Find where the given text appears and provide that cell's center as [X, Y] coordinate. 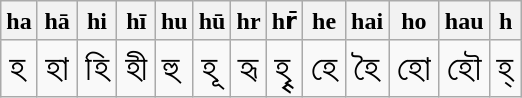
হী [136, 68]
hr̄ [284, 21]
হে [324, 68]
হৌ [464, 68]
hā [57, 21]
hi [97, 21]
ho [414, 21]
হৄ [284, 68]
hr [248, 21]
hū [212, 21]
হূ [212, 68]
hu [174, 21]
হ্ [505, 68]
hai [368, 21]
হু [174, 68]
হা [57, 68]
হি [97, 68]
হ [19, 68]
hī [136, 21]
hau [464, 21]
হো [414, 68]
ha [19, 21]
he [324, 21]
হৈ [368, 68]
h [505, 21]
হৃ [248, 68]
